Return (X, Y) of the center of cell containing provided text 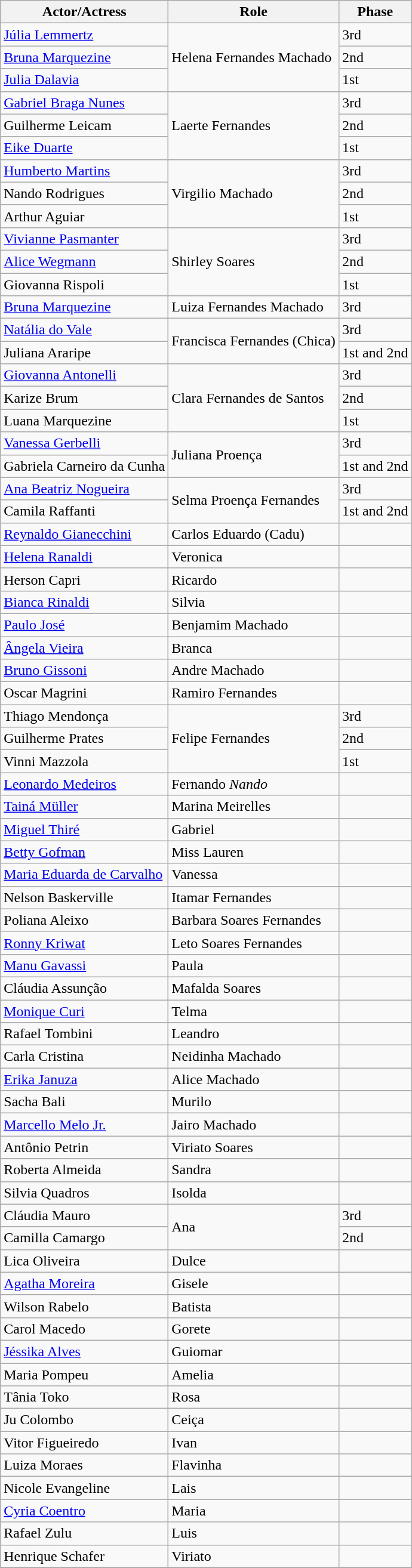
Rafael Zulu (85, 1533)
Guilherme Prates (85, 739)
Ronny Kriwat (85, 943)
Cláudia Mauro (85, 1215)
Tainá Müller (85, 807)
Leandro (254, 1034)
Isolda (254, 1193)
Bianca Rinaldi (85, 602)
Arthur Aguiar (85, 216)
Selma Proença Fernandes (254, 500)
Rosa (254, 1397)
Juliana Araripe (85, 353)
Monique Curi (85, 1011)
Júlia Lemmertz (85, 35)
Maria Eduarda de Carvalho (85, 875)
Ângela Vieira (85, 647)
Batista (254, 1306)
Ceiça (254, 1420)
Julia Dalavia (85, 80)
Maria Pompeu (85, 1374)
Herson Capri (85, 579)
Gabriela Carneiro da Cunha (85, 466)
Reynaldo Gianecchini (85, 534)
Branca (254, 647)
Neidinha Machado (254, 1057)
Vanessa Gerbelli (85, 443)
Cyria Coentro (85, 1511)
Helena Fernandes Machado (254, 57)
Marcello Melo Jr. (85, 1125)
Viriato (254, 1556)
Miss Lauren (254, 852)
Itamar Fernandes (254, 897)
Cláudia Assunção (85, 988)
Leonardo Medeiros (85, 784)
Sacha Bali (85, 1102)
Guilherme Leicam (85, 125)
Phase (375, 12)
Role (254, 12)
Andre Machado (254, 671)
Veronica (254, 557)
Virgilio Machado (254, 193)
Fernando Nando (254, 784)
Ricardo (254, 579)
Luis (254, 1533)
Carla Cristina (85, 1057)
Erika Januza (85, 1079)
Henrique Schafer (85, 1556)
Benjamim Machado (254, 625)
Paula (254, 965)
Eike Duarte (85, 148)
Guiomar (254, 1351)
Ana Beatriz Nogueira (85, 489)
Vanessa (254, 875)
Juliana Proença (254, 455)
Alice Machado (254, 1079)
Nelson Baskerville (85, 897)
Vinni Mazzola (85, 761)
Tânia Toko (85, 1397)
Helena Ranaldi (85, 557)
Actor/Actress (85, 12)
Carlos Eduardo (Cadu) (254, 534)
Luana Marquezine (85, 421)
Leto Soares Fernandes (254, 943)
Amelia (254, 1374)
Felipe Fernandes (254, 739)
Laerte Fernandes (254, 125)
Natália do Vale (85, 330)
Rafael Tombini (85, 1034)
Roberta Almeida (85, 1170)
Betty Gofman (85, 852)
Gabriel Braga Nunes (85, 103)
Mafalda Soares (254, 988)
Gorete (254, 1329)
Poliana Aleixo (85, 920)
Ju Colombo (85, 1420)
Oscar Magrini (85, 693)
Telma (254, 1011)
Dulce (254, 1261)
Marina Meirelles (254, 807)
Maria (254, 1511)
Camila Raffanti (85, 511)
Silvia Quadros (85, 1193)
Ana (254, 1227)
Antônio Petrin (85, 1147)
Gisele (254, 1283)
Agatha Moreira (85, 1283)
Giovanna Antonelli (85, 375)
Jéssika Alves (85, 1351)
Murilo (254, 1102)
Ivan (254, 1443)
Bruno Gissoni (85, 671)
Ramiro Fernandes (254, 693)
Giovanna Rispoli (85, 285)
Camilla Camargo (85, 1238)
Nando Rodrigues (85, 193)
Flavinha (254, 1465)
Wilson Rabelo (85, 1306)
Karize Brum (85, 398)
Silvia (254, 602)
Lica Oliveira (85, 1261)
Vivianne Pasmanter (85, 239)
Shirley Soares (254, 261)
Luiza Moraes (85, 1465)
Luiza Fernandes Machado (254, 307)
Carol Macedo (85, 1329)
Sandra (254, 1170)
Barbara Soares Fernandes (254, 920)
Nicole Evangeline (85, 1488)
Thiago Mendonça (85, 716)
Francisca Fernandes (Chica) (254, 341)
Alice Wegmann (85, 261)
Paulo José (85, 625)
Manu Gavassi (85, 965)
Vitor Figueiredo (85, 1443)
Miguel Thiré (85, 829)
Gabriel (254, 829)
Clara Fernandes de Santos (254, 398)
Jairo Machado (254, 1125)
Viriato Soares (254, 1147)
Lais (254, 1488)
Humberto Martins (85, 171)
